For the text-containing cell, return its midpoint in (x, y) coordinate format. 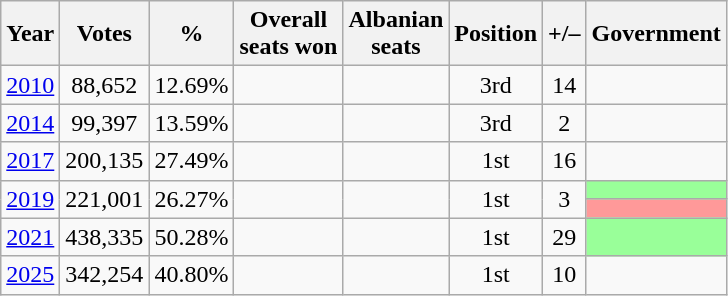
12.69% (192, 85)
3 (564, 199)
Year (30, 34)
Albanianseats (396, 34)
14 (564, 85)
200,135 (104, 161)
2010 (30, 85)
2014 (30, 123)
40.80% (192, 275)
+/– (564, 34)
16 (564, 161)
Overallseats won (288, 34)
99,397 (104, 123)
27.49% (192, 161)
10 (564, 275)
2021 (30, 237)
2 (564, 123)
2025 (30, 275)
2017 (30, 161)
26.27% (192, 199)
2019 (30, 199)
13.59% (192, 123)
88,652 (104, 85)
342,254 (104, 275)
Position (496, 34)
% (192, 34)
Government (656, 34)
29 (564, 237)
Votes (104, 34)
221,001 (104, 199)
50.28% (192, 237)
438,335 (104, 237)
